Pinpoint the cell where the given text exists, returning its (x, y) midpoint coordinate. 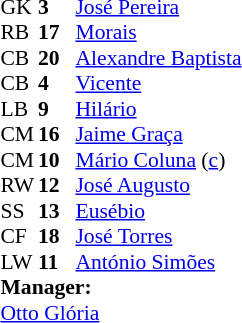
Alexandre Baptista (158, 58)
Hilário (158, 109)
António Simões (158, 262)
Morais (158, 33)
16 (57, 135)
Manager: (120, 287)
Mário Coluna (c) (158, 160)
José Torres (158, 237)
10 (57, 160)
SS (19, 211)
11 (57, 262)
RB (19, 33)
13 (57, 211)
LW (19, 262)
18 (57, 237)
20 (57, 58)
Eusébio (158, 211)
9 (57, 109)
12 (57, 185)
LB (19, 109)
Vicente (158, 83)
RW (19, 185)
CF (19, 237)
José Augusto (158, 185)
4 (57, 83)
Jaime Graça (158, 135)
17 (57, 33)
